Identify which cell holds the provided text, then report its [X, Y] central coordinate. 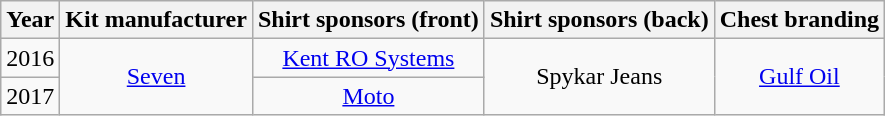
Shirt sponsors (back) [599, 20]
Kent RO Systems [368, 58]
Spykar Jeans [599, 77]
Chest branding [799, 20]
Gulf Oil [799, 77]
2017 [30, 96]
Shirt sponsors (front) [368, 20]
Moto [368, 96]
Year [30, 20]
Kit manufacturer [156, 20]
2016 [30, 58]
Seven [156, 77]
